Detect which cell encompasses the target text, then output its [x, y] center coordinate. 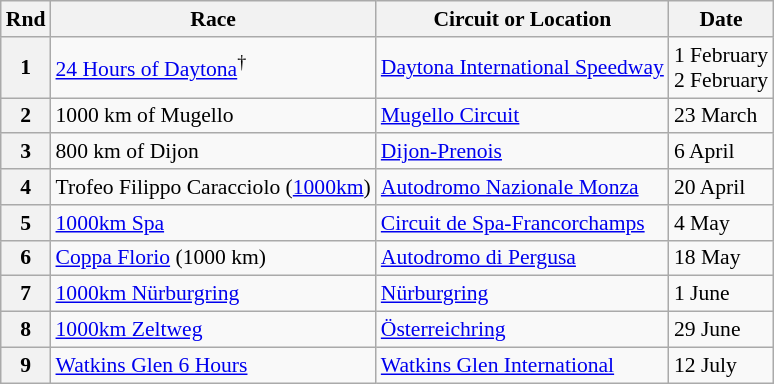
8 [26, 330]
Autodromo di Pergusa [522, 258]
4 [26, 187]
3 [26, 152]
7 [26, 294]
Nürburgring [522, 294]
Autodromo Nazionale Monza [522, 187]
6 April [721, 152]
6 [26, 258]
Österreichring [522, 330]
Watkins Glen International [522, 365]
2 [26, 116]
9 [26, 365]
29 June [721, 330]
23 March [721, 116]
Circuit de Spa-Francorchamps [522, 223]
1 February2 February [721, 68]
Rnd [26, 19]
800 km of Dijon [212, 152]
Watkins Glen 6 Hours [212, 365]
1000 km of Mugello [212, 116]
Dijon-Prenois [522, 152]
Trofeo Filippo Caracciolo (1000km) [212, 187]
24 Hours of Daytona† [212, 68]
Daytona International Speedway [522, 68]
1000km Zeltweg [212, 330]
1000km Spa [212, 223]
4 May [721, 223]
Coppa Florio (1000 km) [212, 258]
Circuit or Location [522, 19]
1 [26, 68]
1000km Nürburgring [212, 294]
20 April [721, 187]
12 July [721, 365]
Race [212, 19]
Date [721, 19]
1 June [721, 294]
18 May [721, 258]
5 [26, 223]
Mugello Circuit [522, 116]
